Capture the cell that displays the provided text and extract its [x, y] central coordinate. 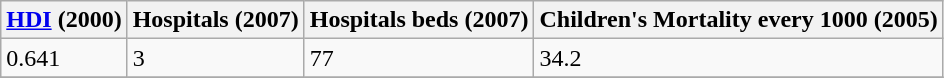
HDI (2000) [64, 20]
Hospitals beds (2007) [419, 20]
0.641 [64, 58]
77 [419, 58]
Children's Mortality every 1000 (2005) [738, 20]
34.2 [738, 58]
3 [216, 58]
Hospitals (2007) [216, 20]
